Detect which cell encompasses the target text, then output its [x, y] center coordinate. 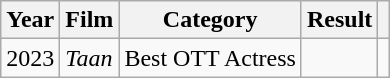
Best OTT Actress [210, 58]
Taan [90, 58]
Film [90, 20]
2023 [30, 58]
Result [339, 20]
Year [30, 20]
Category [210, 20]
